From the cell containing the given text, extract its center point as [x, y] coordinate. 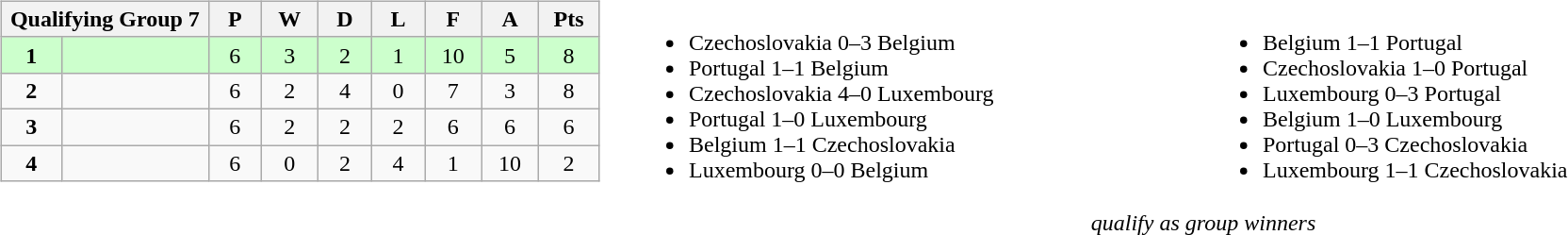
5 [510, 55]
P [236, 19]
W [289, 19]
F [453, 19]
D [345, 19]
A [510, 19]
L [398, 19]
Pts [568, 19]
Qualifying Group 7 [105, 19]
7 [453, 91]
